Extract the [X, Y] coordinate from the center of the cell holding the provided text.  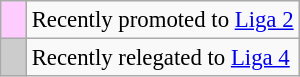
Recently relegated to Liga 4 [162, 58]
Recently promoted to Liga 2 [162, 20]
